Extract the (X, Y) coordinate from the center of the cell holding the provided text.  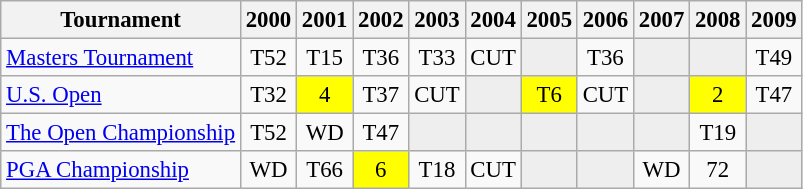
2 (718, 95)
2001 (325, 20)
2002 (381, 20)
The Open Championship (121, 133)
2007 (661, 20)
T33 (437, 58)
4 (325, 95)
Masters Tournament (121, 58)
T6 (549, 95)
2003 (437, 20)
2006 (605, 20)
72 (718, 170)
2005 (549, 20)
T15 (325, 58)
PGA Championship (121, 170)
Tournament (121, 20)
T19 (718, 133)
U.S. Open (121, 95)
2004 (493, 20)
2009 (774, 20)
T66 (325, 170)
2000 (268, 20)
2008 (718, 20)
T49 (774, 58)
T18 (437, 170)
6 (381, 170)
T37 (381, 95)
T32 (268, 95)
